Return (X, Y) of the center of cell containing provided text 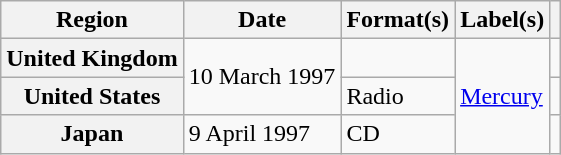
Region (92, 20)
Japan (92, 134)
Date (262, 20)
9 April 1997 (262, 134)
United Kingdom (92, 58)
Format(s) (398, 20)
Radio (398, 96)
Mercury (502, 96)
United States (92, 96)
10 March 1997 (262, 77)
CD (398, 134)
Label(s) (502, 20)
